Return the [X, Y] coordinate for the center point of the cell that contains the specified text.  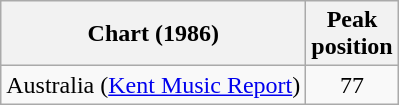
Chart (1986) [154, 34]
Peakposition [352, 34]
Australia (Kent Music Report) [154, 85]
77 [352, 85]
